Locate the cell with the specified text and output its [x, y] center coordinate. 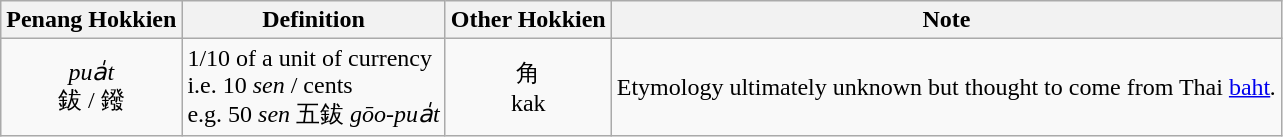
Definition [314, 20]
Etymology ultimately unknown but thought to come from Thai baht. [946, 88]
Penang Hokkien [92, 20]
pua̍t鈸 / 鏺 [92, 88]
角kak [528, 88]
1/10 of a unit of currencyi.e. 10 sen / centse.g. 50 sen 五鈸 gōo-pua̍t [314, 88]
Other Hokkien [528, 20]
Note [946, 20]
